Detect which cell encompasses the target text, then output its (x, y) center coordinate. 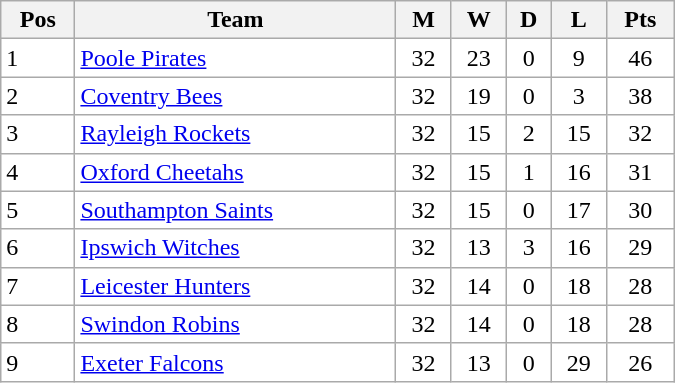
4 (38, 172)
L (578, 20)
W (478, 20)
Oxford Cheetahs (236, 172)
Pts (640, 20)
26 (640, 362)
5 (38, 210)
Poole Pirates (236, 58)
Southampton Saints (236, 210)
6 (38, 248)
Ipswich Witches (236, 248)
46 (640, 58)
31 (640, 172)
30 (640, 210)
Leicester Hunters (236, 286)
38 (640, 96)
7 (38, 286)
Rayleigh Rockets (236, 134)
Exeter Falcons (236, 362)
23 (478, 58)
Team (236, 20)
Coventry Bees (236, 96)
Pos (38, 20)
19 (478, 96)
D (528, 20)
M (424, 20)
17 (578, 210)
Swindon Robins (236, 324)
8 (38, 324)
